Return the (x, y) coordinate for the center point of the cell that contains the specified text.  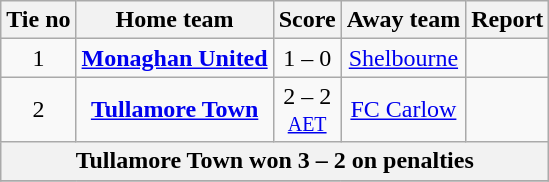
1 (38, 58)
Home team (174, 20)
Shelbourne (404, 58)
Report (508, 20)
2 – 2 AET (307, 110)
2 (38, 110)
Away team (404, 20)
Tullamore Town (174, 110)
1 – 0 (307, 58)
FC Carlow (404, 110)
Score (307, 20)
Tullamore Town won 3 – 2 on penalties (275, 161)
Tie no (38, 20)
Monaghan United (174, 58)
